From the cell containing the given text, extract its center point as [x, y] coordinate. 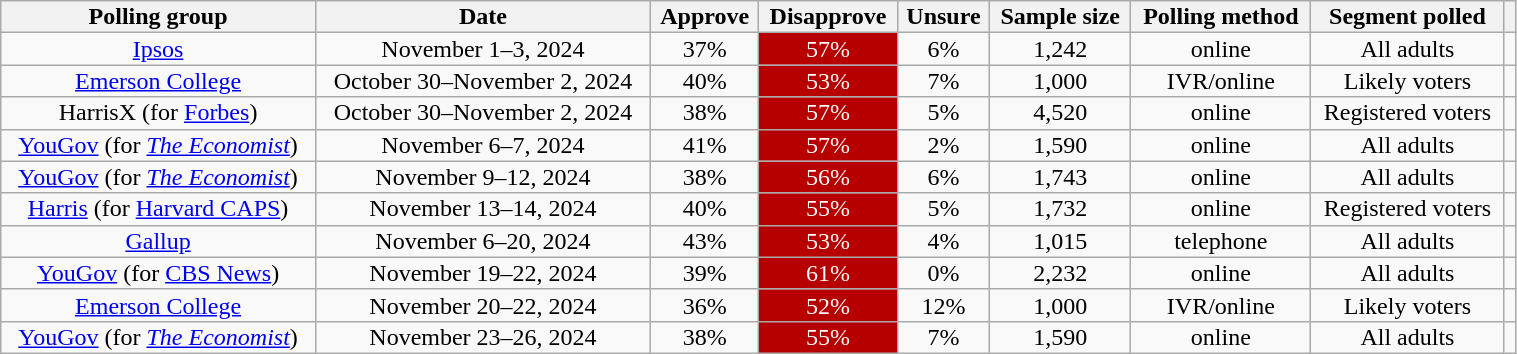
Approve [705, 17]
36% [705, 305]
1,015 [1060, 241]
41% [705, 145]
4% [943, 241]
November 13–14, 2024 [482, 209]
Ipsos [158, 49]
1,743 [1060, 177]
2% [943, 145]
Gallup [158, 241]
Date [482, 17]
Segment polled [1408, 17]
November 9–12, 2024 [482, 177]
1,732 [1060, 209]
0% [943, 273]
52% [828, 305]
November 6–20, 2024 [482, 241]
2,232 [1060, 273]
November 1–3, 2024 [482, 49]
Polling method [1221, 17]
Unsure [943, 17]
1,242 [1060, 49]
November 23–26, 2024 [482, 337]
November 19–22, 2024 [482, 273]
November 20–22, 2024 [482, 305]
12% [943, 305]
39% [705, 273]
4,520 [1060, 113]
Disapprove [828, 17]
61% [828, 273]
Sample size [1060, 17]
Polling group [158, 17]
56% [828, 177]
43% [705, 241]
November 6–7, 2024 [482, 145]
YouGov (for CBS News) [158, 273]
telephone [1221, 241]
Harris (for Harvard CAPS) [158, 209]
HarrisX (for Forbes) [158, 113]
37% [705, 49]
